Provide the (x, y) coordinate of the cell's center where the given text is located.  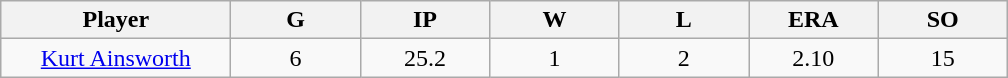
IP (424, 20)
W (554, 20)
Player (116, 20)
1 (554, 58)
G (296, 20)
15 (942, 58)
25.2 (424, 58)
2 (684, 58)
L (684, 20)
2.10 (814, 58)
SO (942, 20)
6 (296, 58)
ERA (814, 20)
Kurt Ainsworth (116, 58)
